Return [X, Y] of the center of cell containing provided text 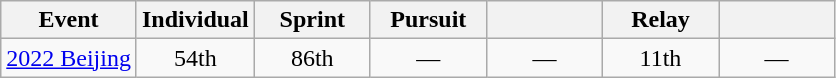
Sprint [312, 20]
Relay [660, 20]
11th [660, 58]
86th [312, 58]
54th [195, 58]
Individual [195, 20]
Event [69, 20]
Pursuit [428, 20]
2022 Beijing [69, 58]
